Scan for the cell matching the given text and deliver its [X, Y] coordinate at center. 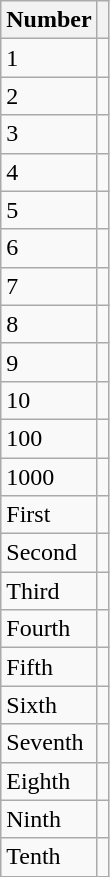
Tenth [49, 857]
Ninth [49, 819]
Second [49, 553]
Fourth [49, 629]
8 [49, 324]
Number [49, 20]
Eighth [49, 781]
Sixth [49, 705]
1 [49, 58]
First [49, 515]
10 [49, 400]
4 [49, 172]
7 [49, 286]
9 [49, 362]
Fifth [49, 667]
3 [49, 134]
1000 [49, 477]
Seventh [49, 743]
6 [49, 248]
100 [49, 438]
5 [49, 210]
Third [49, 591]
2 [49, 96]
